Provide the [x, y] coordinate of the cell's center where the given text is located.  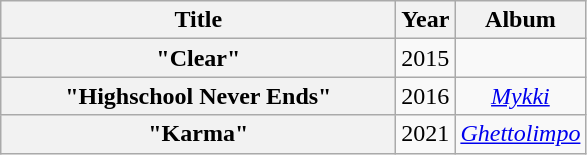
Ghettolimpo [520, 134]
2016 [426, 96]
Album [520, 20]
2021 [426, 134]
Year [426, 20]
"Karma" [198, 134]
Title [198, 20]
2015 [426, 58]
"Clear" [198, 58]
"Highschool Never Ends" [198, 96]
Mykki [520, 96]
